Provide the [x, y] coordinate of the cell's center where the given text is located.  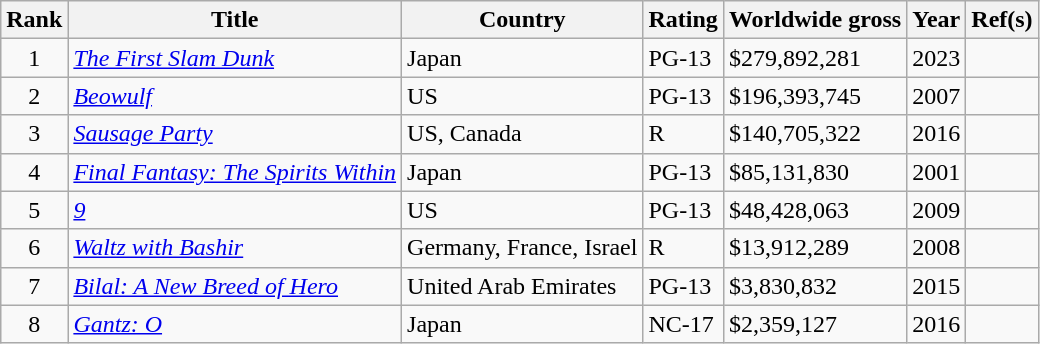
2008 [936, 248]
NC-17 [683, 324]
$85,131,830 [814, 172]
2007 [936, 96]
8 [34, 324]
Rank [34, 20]
Gantz: O [235, 324]
$279,892,281 [814, 58]
3 [34, 134]
Beowulf [235, 96]
The First Slam Dunk [235, 58]
Country [522, 20]
$48,428,063 [814, 210]
US, Canada [522, 134]
2009 [936, 210]
4 [34, 172]
1 [34, 58]
7 [34, 286]
$196,393,745 [814, 96]
$3,830,832 [814, 286]
Ref(s) [1002, 20]
2023 [936, 58]
Rating [683, 20]
2001 [936, 172]
Waltz with Bashir [235, 248]
6 [34, 248]
5 [34, 210]
Germany, France, Israel [522, 248]
Title [235, 20]
Bilal: A New Breed of Hero [235, 286]
9 [235, 210]
$140,705,322 [814, 134]
United Arab Emirates [522, 286]
Sausage Party [235, 134]
Year [936, 20]
Worldwide gross [814, 20]
$13,912,289 [814, 248]
$2,359,127 [814, 324]
2015 [936, 286]
2 [34, 96]
Final Fantasy: The Spirits Within [235, 172]
